Extract the [X, Y] coordinate from the center of the cell holding the provided text.  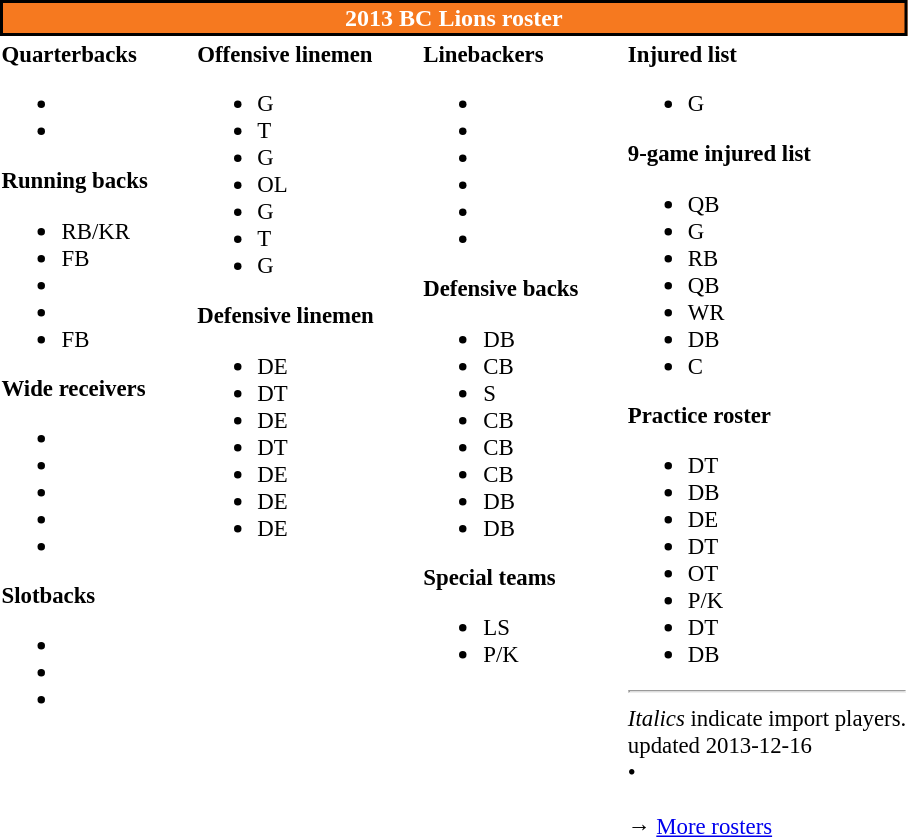
2013 BC Lions roster [454, 18]
